Find where the given text appears and provide that cell's center as [x, y] coordinate. 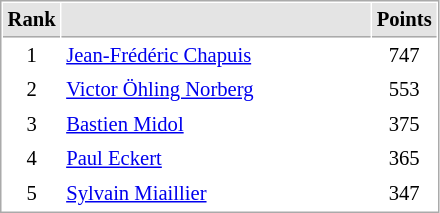
5 [32, 194]
347 [404, 194]
Bastien Midol [216, 124]
365 [404, 158]
Paul Eckert [216, 158]
1 [32, 56]
Victor Öhling Norberg [216, 90]
Points [404, 20]
Rank [32, 20]
3 [32, 124]
4 [32, 158]
Sylvain Miaillier [216, 194]
2 [32, 90]
747 [404, 56]
Jean-Frédéric Chapuis [216, 56]
553 [404, 90]
375 [404, 124]
